Pinpoint the cell where the given text exists, returning its (X, Y) midpoint coordinate. 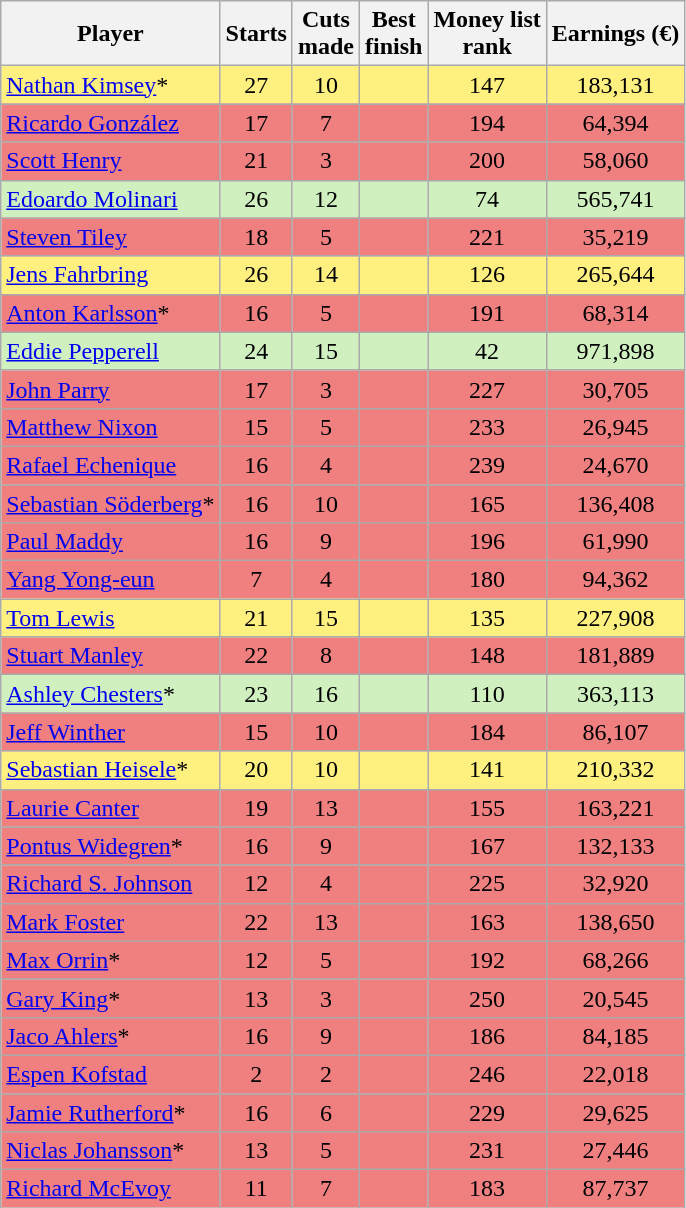
239 (487, 465)
29,625 (615, 1113)
Ashley Chesters* (110, 694)
141 (487, 770)
227,908 (615, 618)
58,060 (615, 161)
246 (487, 1074)
32,920 (615, 884)
Anton Karlsson* (110, 313)
John Parry (110, 389)
192 (487, 960)
11 (256, 1189)
74 (487, 199)
Ricardo González (110, 123)
Jaco Ahlers* (110, 1036)
Matthew Nixon (110, 427)
250 (487, 998)
94,362 (615, 580)
8 (326, 656)
6 (326, 1113)
126 (487, 275)
155 (487, 808)
20,545 (615, 998)
35,219 (615, 237)
26,945 (615, 427)
565,741 (615, 199)
Niclas Johansson* (110, 1151)
138,650 (615, 922)
Max Orrin* (110, 960)
68,314 (615, 313)
163 (487, 922)
23 (256, 694)
196 (487, 542)
Scott Henry (110, 161)
24,670 (615, 465)
Tom Lewis (110, 618)
Jeff Winther (110, 732)
971,898 (615, 351)
Player (110, 34)
61,990 (615, 542)
19 (256, 808)
30,705 (615, 389)
14 (326, 275)
Richard S. Johnson (110, 884)
180 (487, 580)
86,107 (615, 732)
Jamie Rutherford* (110, 1113)
Money listrank (487, 34)
Espen Kofstad (110, 1074)
84,185 (615, 1036)
148 (487, 656)
Laurie Canter (110, 808)
165 (487, 503)
183 (487, 1189)
42 (487, 351)
167 (487, 846)
227 (487, 389)
Yang Yong-eun (110, 580)
221 (487, 237)
186 (487, 1036)
191 (487, 313)
210,332 (615, 770)
132,133 (615, 846)
68,266 (615, 960)
18 (256, 237)
87,737 (615, 1189)
Steven Tiley (110, 237)
27,446 (615, 1151)
233 (487, 427)
Sebastian Heisele* (110, 770)
Paul Maddy (110, 542)
Rafael Echenique (110, 465)
231 (487, 1151)
Eddie Pepperell (110, 351)
24 (256, 351)
265,644 (615, 275)
184 (487, 732)
363,113 (615, 694)
Mark Foster (110, 922)
136,408 (615, 503)
225 (487, 884)
Gary King* (110, 998)
Earnings (€) (615, 34)
Jens Fahrbring (110, 275)
200 (487, 161)
147 (487, 85)
22,018 (615, 1074)
Cutsmade (326, 34)
Starts (256, 34)
64,394 (615, 123)
110 (487, 694)
229 (487, 1113)
Pontus Widegren* (110, 846)
Bestfinish (393, 34)
Richard McEvoy (110, 1189)
135 (487, 618)
Nathan Kimsey* (110, 85)
Stuart Manley (110, 656)
183,131 (615, 85)
Sebastian Söderberg* (110, 503)
194 (487, 123)
163,221 (615, 808)
Edoardo Molinari (110, 199)
20 (256, 770)
181,889 (615, 656)
27 (256, 85)
